Extract the [X, Y] coordinate from the center of the cell holding the provided text.  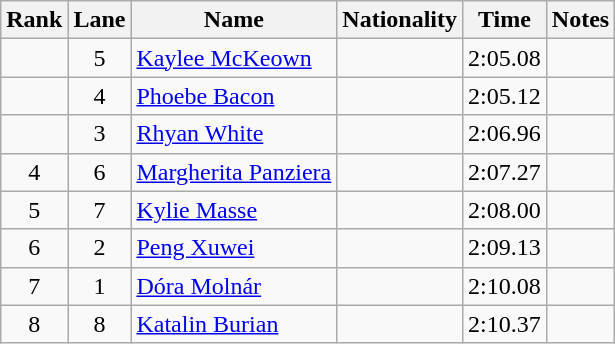
2:10.37 [505, 324]
2:10.08 [505, 286]
Phoebe Bacon [234, 96]
Peng Xuwei [234, 248]
Nationality [400, 20]
2:08.00 [505, 210]
Kylie Masse [234, 210]
3 [100, 134]
2:06.96 [505, 134]
2:05.08 [505, 58]
2:07.27 [505, 172]
2 [100, 248]
Margherita Panziera [234, 172]
Time [505, 20]
Rank [34, 20]
Notes [580, 20]
Lane [100, 20]
Dóra Molnár [234, 286]
1 [100, 286]
Rhyan White [234, 134]
Kaylee McKeown [234, 58]
Katalin Burian [234, 324]
2:09.13 [505, 248]
2:05.12 [505, 96]
Name [234, 20]
